Return [X, Y] of the center of cell containing provided text 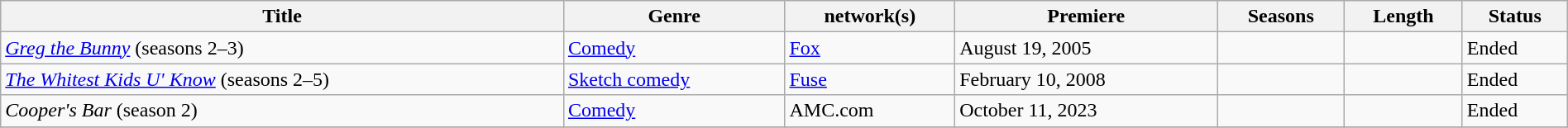
Seasons [1281, 17]
Sketch comedy [674, 79]
Genre [674, 17]
Cooper's Bar (season 2) [283, 111]
Status [1515, 17]
Premiere [1087, 17]
Greg the Bunny (seasons 2–3) [283, 48]
AMC.com [870, 111]
October 11, 2023 [1087, 111]
Fuse [870, 79]
Length [1404, 17]
August 19, 2005 [1087, 48]
Fox [870, 48]
February 10, 2008 [1087, 79]
The Whitest Kids U' Know (seasons 2–5) [283, 79]
Title [283, 17]
network(s) [870, 17]
